Output the (x, y) coordinate of the center of the cell containing the given text.  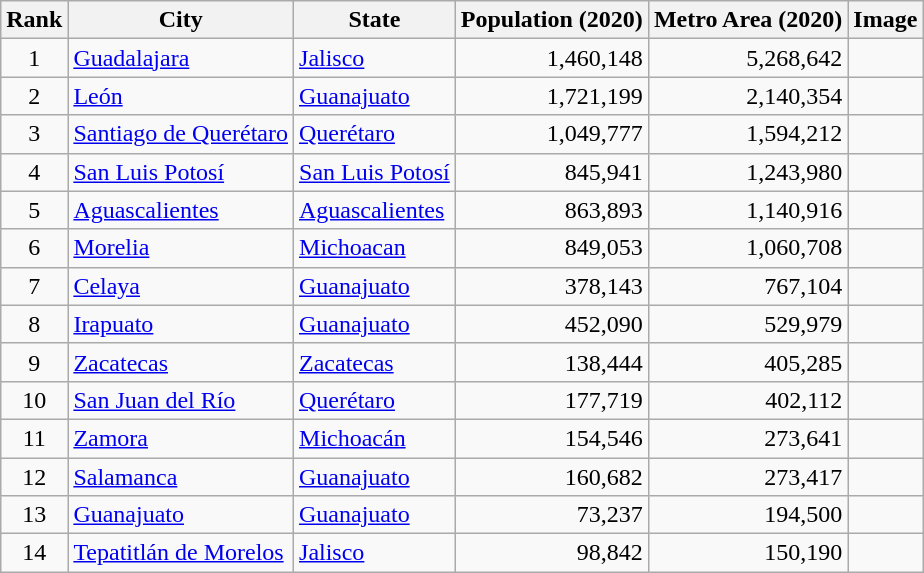
863,893 (552, 210)
849,053 (552, 248)
San Juan del Río (181, 400)
Michoacán (375, 438)
Image (886, 20)
Michoacan (375, 248)
4 (34, 172)
1 (34, 58)
160,682 (552, 477)
Zamora (181, 438)
Guadalajara (181, 58)
1,140,916 (748, 210)
767,104 (748, 286)
7 (34, 286)
12 (34, 477)
Morelia (181, 248)
529,979 (748, 324)
Santiago de Querétaro (181, 134)
273,641 (748, 438)
378,143 (552, 286)
Rank (34, 20)
6 (34, 248)
1,243,980 (748, 172)
Tepatitlán de Morelos (181, 553)
1,594,212 (748, 134)
Population (2020) (552, 20)
9 (34, 362)
13 (34, 515)
8 (34, 324)
154,546 (552, 438)
11 (34, 438)
452,090 (552, 324)
5,268,642 (748, 58)
273,417 (748, 477)
1,721,199 (552, 96)
5 (34, 210)
845,941 (552, 172)
Celaya (181, 286)
138,444 (552, 362)
3 (34, 134)
Irapuato (181, 324)
405,285 (748, 362)
14 (34, 553)
León (181, 96)
City (181, 20)
194,500 (748, 515)
73,237 (552, 515)
State (375, 20)
2 (34, 96)
98,842 (552, 553)
1,460,148 (552, 58)
1,060,708 (748, 248)
Salamanca (181, 477)
10 (34, 400)
Metro Area (2020) (748, 20)
1,049,777 (552, 134)
402,112 (748, 400)
2,140,354 (748, 96)
177,719 (552, 400)
150,190 (748, 553)
